Detect which cell encompasses the target text, then output its [X, Y] center coordinate. 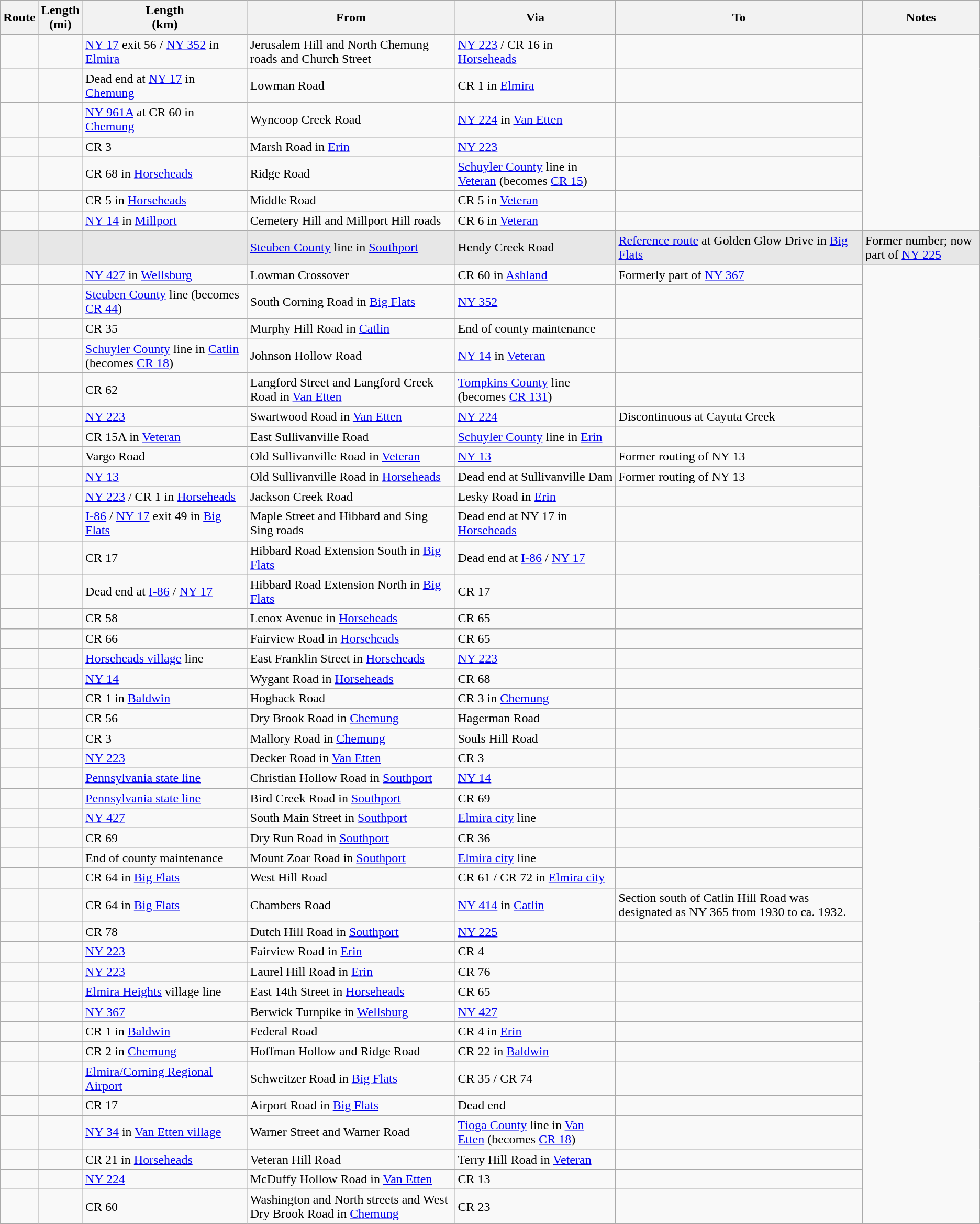
Veteran Hill Road [351, 1160]
NY 34 in Van Etten village [165, 1132]
NY 225 [535, 932]
Reference route at Golden Glow Drive in Big Flats [739, 247]
Route [19, 18]
Via [535, 18]
Length(mi) [60, 18]
Jackson Creek Road [351, 497]
Vargo Road [165, 457]
CR 62 [165, 390]
Langford Street and Langford Creek Road in Van Etten [351, 390]
CR 60 in Ashland [535, 274]
Steuben County line in Southport [351, 247]
Old Sullivanville Road in Horseheads [351, 477]
Dead end at Sullivanville Dam [535, 477]
CR 56 [165, 718]
Johnson Hollow Road [351, 355]
West Hill Road [351, 878]
Schuyler County line in Catlin (becomes CR 18) [165, 355]
South Main Street in Southport [351, 818]
Dead end at NY 17 in Horseheads [535, 524]
Hibbard Road Extension South in Big Flats [351, 557]
South Corning Road in Big Flats [351, 302]
East Franklin Street in Horseheads [351, 658]
Wygant Road in Horseheads [351, 678]
Christian Hollow Road in Southport [351, 778]
CR 68 [535, 678]
CR 2 in Chemung [165, 1051]
CR 35 [165, 328]
Hagerman Road [535, 718]
McDuffy Hollow Road in Van Etten [351, 1179]
CR 66 [165, 638]
CR 4 in Erin [535, 1031]
Dead end [535, 1106]
Formerly part of NY 367 [739, 274]
Middle Road [351, 201]
Dry Brook Road in Chemung [351, 718]
Berwick Turnpike in Wellsburg [351, 1011]
Notes [921, 18]
Elmira/Corning Regional Airport [165, 1078]
CR 4 [535, 952]
Airport Road in Big Flats [351, 1106]
Fairview Road in Horseheads [351, 638]
Schuyler County line in Veteran (becomes CR 15) [535, 174]
East 14th Street in Horseheads [351, 991]
CR 15A in Veteran [165, 437]
Fairview Road in Erin [351, 952]
Mallory Road in Chemung [351, 738]
NY 414 in Catlin [535, 905]
Mount Zoar Road in Southport [351, 858]
NY 961A at CR 60 in Chemung [165, 119]
Hoffman Hollow and Ridge Road [351, 1051]
Hibbard Road Extension North in Big Flats [351, 592]
Hogback Road [351, 698]
Former number; now part of NY 225 [921, 247]
Terry Hill Road in Veteran [535, 1160]
Steuben County line (becomes CR 44) [165, 302]
NY 17 exit 56 / NY 352 in Elmira [165, 51]
Laurel Hill Road in Erin [351, 972]
Tioga County line in Van Etten (becomes CR 18) [535, 1132]
Cemetery Hill and Millport Hill roads [351, 220]
Marsh Road in Erin [351, 147]
NY 367 [165, 1011]
NY 352 [535, 302]
Bird Creek Road in Southport [351, 798]
Decker Road in Van Etten [351, 758]
CR 1 in Elmira [535, 86]
From [351, 18]
Hendy Creek Road [535, 247]
CR 23 [535, 1207]
CR 36 [535, 838]
Old Sullivanville Road in Veteran [351, 457]
Washington and North streets and West Dry Brook Road in Chemung [351, 1207]
NY 223 / CR 1 in Horseheads [165, 497]
CR 5 in Horseheads [165, 201]
Warner Street and Warner Road [351, 1132]
CR 76 [535, 972]
NY 14 in Veteran [535, 355]
CR 60 [165, 1207]
CR 21 in Horseheads [165, 1160]
Lowman Road [351, 86]
Federal Road [351, 1031]
Maple Street and Hibbard and Sing Sing roads [351, 524]
Schuyler County line in Erin [535, 437]
CR 5 in Veteran [535, 201]
Tompkins County line (becomes CR 131) [535, 390]
CR 61 / CR 72 in Elmira city [535, 878]
Ridge Road [351, 174]
Discontinuous at Cayuta Creek [739, 417]
To [739, 18]
Dutch Hill Road in Southport [351, 932]
CR 6 in Veteran [535, 220]
Swartwood Road in Van Etten [351, 417]
Chambers Road [351, 905]
CR 68 in Horseheads [165, 174]
Horseheads village line [165, 658]
East Sullivanville Road [351, 437]
CR 13 [535, 1179]
Murphy Hill Road in Catlin [351, 328]
Elmira Heights village line [165, 991]
Length(km) [165, 18]
Lowman Crossover [351, 274]
CR 58 [165, 619]
Lesky Road in Erin [535, 497]
CR 3 in Chemung [535, 698]
NY 224 in Van Etten [535, 119]
CR 35 / CR 74 [535, 1078]
CR 78 [165, 932]
CR 22 in Baldwin [535, 1051]
NY 223 / CR 16 in Horseheads [535, 51]
Jerusalem Hill and North Chemung roads and Church Street [351, 51]
Dead end at NY 17 in Chemung [165, 86]
Souls Hill Road [535, 738]
NY 427 in Wellsburg [165, 274]
Section south of Catlin Hill Road was designated as NY 365 from 1930 to ca. 1932. [739, 905]
I-86 / NY 17 exit 49 in Big Flats [165, 524]
Schweitzer Road in Big Flats [351, 1078]
Wyncoop Creek Road [351, 119]
NY 14 in Millport [165, 220]
Dry Run Road in Southport [351, 838]
Lenox Avenue in Horseheads [351, 619]
